Return [x, y] of the center of cell containing provided text 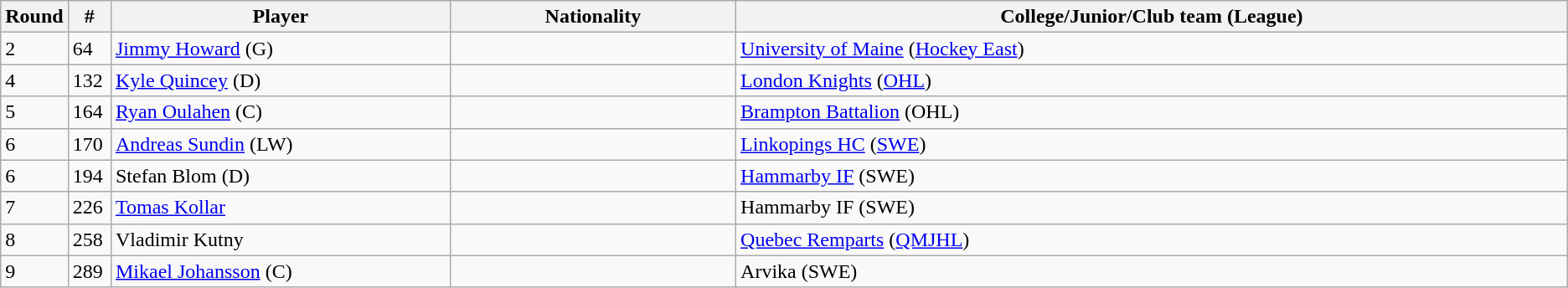
132 [89, 80]
Vladimir Kutny [280, 239]
194 [89, 176]
Brampton Battalion (OHL) [1153, 112]
170 [89, 144]
University of Maine (Hockey East) [1153, 49]
Kyle Quincey (D) [280, 80]
7 [34, 208]
Jimmy Howard (G) [280, 49]
164 [89, 112]
5 [34, 112]
Mikael Johansson (C) [280, 271]
Arvika (SWE) [1153, 271]
Linkopings HC (SWE) [1153, 144]
Stefan Blom (D) [280, 176]
Tomas Kollar [280, 208]
64 [89, 49]
289 [89, 271]
Andreas Sundin (LW) [280, 144]
Nationality [593, 17]
Ryan Oulahen (C) [280, 112]
Quebec Remparts (QMJHL) [1153, 239]
8 [34, 239]
258 [89, 239]
4 [34, 80]
London Knights (OHL) [1153, 80]
# [89, 17]
College/Junior/Club team (League) [1153, 17]
Player [280, 17]
2 [34, 49]
Round [34, 17]
226 [89, 208]
9 [34, 271]
